Find where the given text appears and provide that cell's center as (x, y) coordinate. 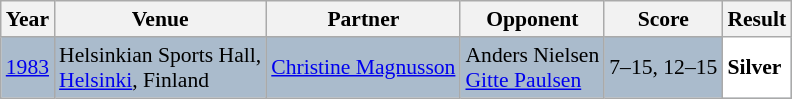
Silver (756, 68)
1983 (28, 68)
Score (663, 19)
Partner (363, 19)
Opponent (532, 19)
Helsinkian Sports Hall,Helsinki, Finland (160, 68)
Year (28, 19)
Christine Magnusson (363, 68)
Venue (160, 19)
Anders Nielsen Gitte Paulsen (532, 68)
7–15, 12–15 (663, 68)
Result (756, 19)
